Return the (x, y) coordinate for the center point of the cell that contains the specified text.  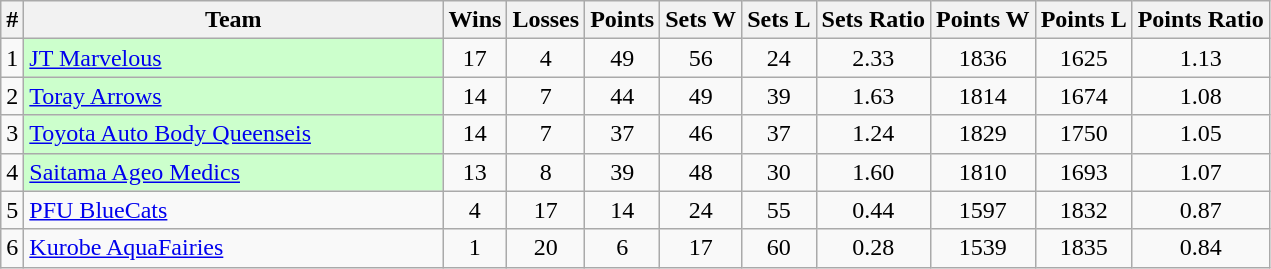
Team (234, 20)
Wins (475, 20)
1674 (1084, 96)
0.28 (873, 248)
1539 (982, 248)
46 (701, 134)
Saitama Ageo Medics (234, 172)
3 (12, 134)
2 (12, 96)
Losses (546, 20)
Points (622, 20)
JT Marvelous (234, 58)
Points Ratio (1200, 20)
1829 (982, 134)
5 (12, 210)
1.63 (873, 96)
Points L (1084, 20)
1750 (1084, 134)
Toray Arrows (234, 96)
1832 (1084, 210)
1836 (982, 58)
48 (701, 172)
1.08 (1200, 96)
56 (701, 58)
1814 (982, 96)
1.13 (1200, 58)
30 (779, 172)
Toyota Auto Body Queenseis (234, 134)
55 (779, 210)
PFU BlueCats (234, 210)
1835 (1084, 248)
1693 (1084, 172)
1597 (982, 210)
1.24 (873, 134)
1.05 (1200, 134)
0.84 (1200, 248)
0.44 (873, 210)
20 (546, 248)
Sets L (779, 20)
Kurobe AquaFairies (234, 248)
1.07 (1200, 172)
1625 (1084, 58)
8 (546, 172)
2.33 (873, 58)
44 (622, 96)
# (12, 20)
0.87 (1200, 210)
60 (779, 248)
13 (475, 172)
Sets W (701, 20)
1.60 (873, 172)
Points W (982, 20)
1810 (982, 172)
Sets Ratio (873, 20)
